Return the (x, y) coordinate for the center point of the cell that contains the specified text.  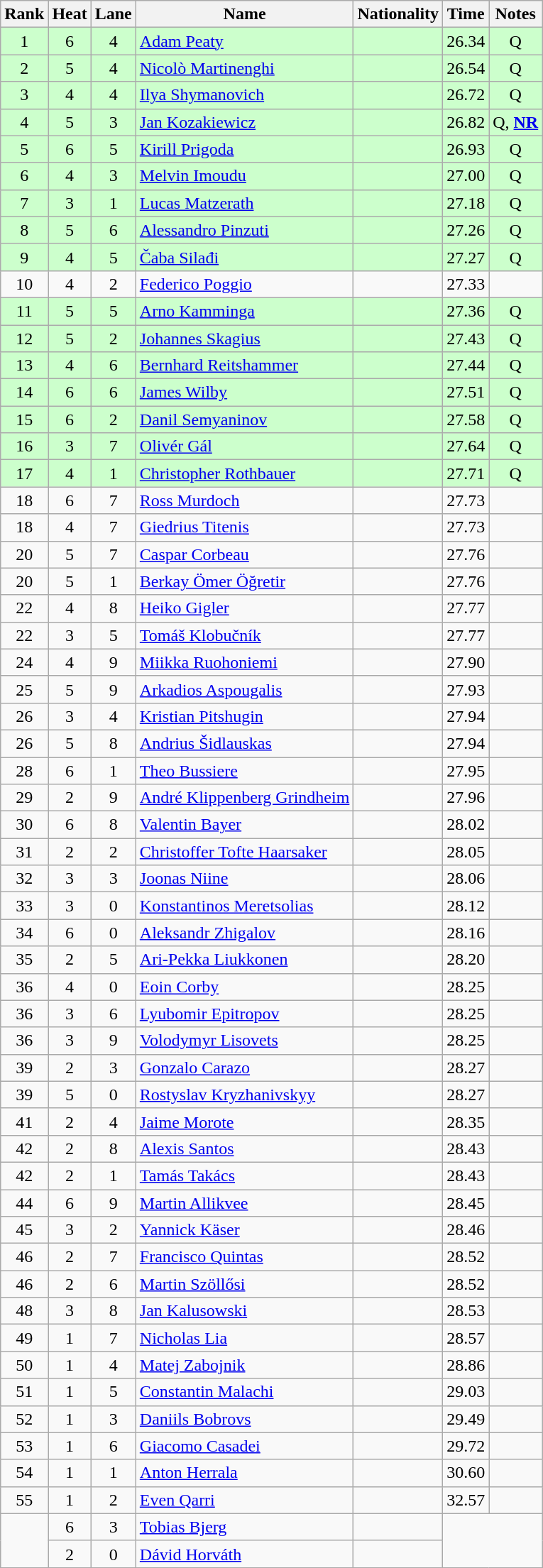
29.72 (466, 1446)
28.06 (466, 879)
Martin Allikvee (244, 1203)
28.46 (466, 1230)
31 (24, 852)
Yannick Käser (244, 1230)
29.49 (466, 1419)
Tamás Takács (244, 1175)
Giacomo Casadei (244, 1446)
Martin Szöllősi (244, 1284)
Francisco Quintas (244, 1257)
Anton Herrala (244, 1473)
Ari-Pekka Liukkonen (244, 960)
30 (24, 825)
Caspar Corbeau (244, 554)
26.93 (466, 149)
Johannes Skagius (244, 339)
27.33 (466, 284)
Andrius Šidlauskas (244, 743)
33 (24, 906)
12 (24, 339)
29 (24, 798)
27.93 (466, 689)
Tomáš Klobučník (244, 635)
Melvin Imoudu (244, 176)
Aleksandr Zhigalov (244, 933)
James Wilby (244, 393)
André Klippenberg Grindheim (244, 798)
Nationality (398, 14)
27.43 (466, 339)
Adam Peaty (244, 41)
Tobias Bjerg (244, 1527)
28.86 (466, 1365)
Eoin Corby (244, 987)
Heiko Gigler (244, 608)
27.26 (466, 230)
Danil Semyaninov (244, 420)
Arno Kamminga (244, 311)
Christoffer Tofte Haarsaker (244, 852)
Valentin Bayer (244, 825)
30.60 (466, 1473)
10 (24, 284)
Miikka Ruohoniemi (244, 662)
26.54 (466, 68)
Even Qarri (244, 1500)
45 (24, 1230)
28.45 (466, 1203)
27.00 (466, 176)
28.16 (466, 933)
32.57 (466, 1500)
Daniils Bobrovs (244, 1419)
29.03 (466, 1392)
27.44 (466, 366)
26.72 (466, 95)
34 (24, 933)
Kirill Prigoda (244, 149)
Alessandro Pinzuti (244, 230)
49 (24, 1338)
Gonzalo Carazo (244, 1068)
Name (244, 14)
27.71 (466, 473)
Jaime Morote (244, 1122)
Berkay Ömer Öğretir (244, 581)
Nicholas Lia (244, 1338)
27.95 (466, 770)
Arkadios Aspougalis (244, 689)
27.90 (466, 662)
13 (24, 366)
Nicolò Martinenghi (244, 68)
Alexis Santos (244, 1148)
53 (24, 1446)
41 (24, 1122)
Lucas Matzerath (244, 203)
Jan Kozakiewicz (244, 122)
Rostyslav Kryzhanivskyy (244, 1095)
26.34 (466, 41)
Constantin Malachi (244, 1392)
48 (24, 1311)
17 (24, 473)
Federico Poggio (244, 284)
27.64 (466, 446)
27.18 (466, 203)
28.35 (466, 1122)
Čaba Silađi (244, 257)
Time (466, 14)
Lane (114, 14)
Volodymyr Lisovets (244, 1041)
Lyubomir Epitropov (244, 1014)
28.05 (466, 852)
32 (24, 879)
Konstantinos Meretsolias (244, 906)
15 (24, 420)
28.12 (466, 906)
28.57 (466, 1338)
Theo Bussiere (244, 770)
25 (24, 689)
Notes (515, 14)
Heat (70, 14)
Ross Murdoch (244, 500)
28.20 (466, 960)
51 (24, 1392)
27.58 (466, 420)
Matej Zabojnik (244, 1365)
Giedrius Titenis (244, 527)
Olivér Gál (244, 446)
27.96 (466, 798)
26.82 (466, 122)
54 (24, 1473)
Christopher Rothbauer (244, 473)
Jan Kalusowski (244, 1311)
Joonas Niine (244, 879)
28.53 (466, 1311)
28.02 (466, 825)
27.27 (466, 257)
50 (24, 1365)
52 (24, 1419)
Bernhard Reitshammer (244, 366)
16 (24, 446)
28 (24, 770)
24 (24, 662)
27.51 (466, 393)
Q, NR (515, 122)
Rank (24, 14)
14 (24, 393)
44 (24, 1203)
35 (24, 960)
11 (24, 311)
55 (24, 1500)
Dávid Horváth (244, 1554)
27.36 (466, 311)
Kristian Pitshugin (244, 716)
Ilya Shymanovich (244, 95)
